Scan for the cell matching the given text and deliver its [x, y] coordinate at center. 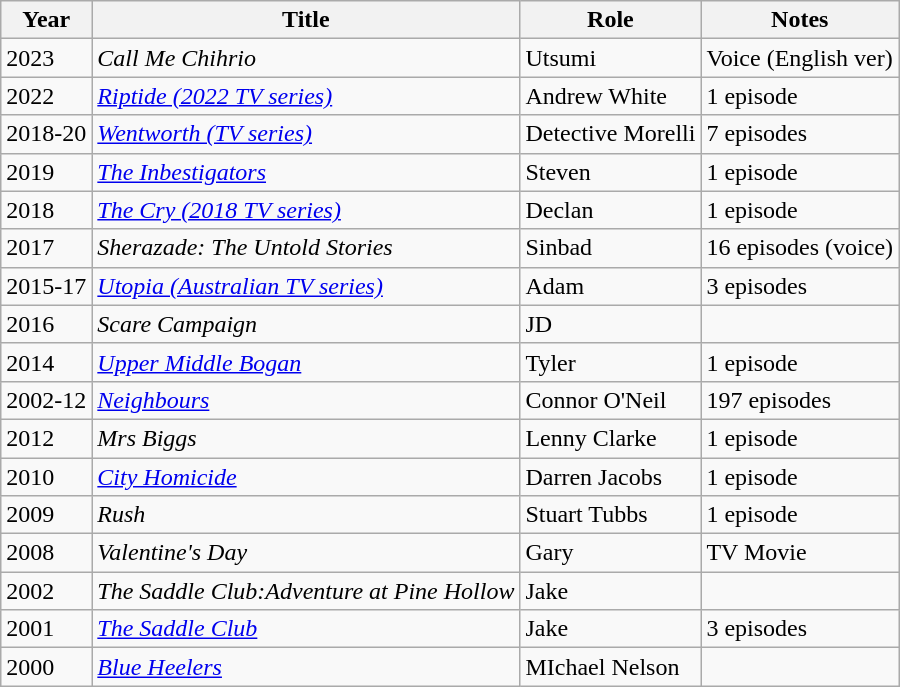
2019 [46, 172]
2012 [46, 438]
The Saddle Club [306, 629]
2002-12 [46, 400]
Call Me Chihrio [306, 58]
Stuart Tubbs [610, 515]
Gary [610, 553]
Mrs Biggs [306, 438]
2015-17 [46, 286]
2016 [46, 324]
2001 [46, 629]
2017 [46, 248]
MIchael Nelson [610, 667]
Wentworth (TV series) [306, 134]
Riptide (2022 TV series) [306, 96]
Utsumi [610, 58]
The Inbestigators [306, 172]
City Homicide [306, 477]
Steven [610, 172]
JD [610, 324]
Upper Middle Bogan [306, 362]
2023 [46, 58]
16 episodes (voice) [800, 248]
Darren Jacobs [610, 477]
Rush [306, 515]
The Cry (2018 TV series) [306, 210]
Lenny Clarke [610, 438]
Adam [610, 286]
Voice (English ver) [800, 58]
Valentine's Day [306, 553]
2002 [46, 591]
Declan [610, 210]
Detective Morelli [610, 134]
Year [46, 20]
7 episodes [800, 134]
Sinbad [610, 248]
Tyler [610, 362]
2018 [46, 210]
Scare Campaign [306, 324]
2009 [46, 515]
Role [610, 20]
Sherazade: The Untold Stories [306, 248]
Utopia (Australian TV series) [306, 286]
The Saddle Club:Adventure at Pine Hollow [306, 591]
2022 [46, 96]
197 episodes [800, 400]
Title [306, 20]
2008 [46, 553]
Andrew White [610, 96]
2010 [46, 477]
Neighbours [306, 400]
2018-20 [46, 134]
Connor O'Neil [610, 400]
2000 [46, 667]
2014 [46, 362]
Notes [800, 20]
Blue Heelers [306, 667]
TV Movie [800, 553]
